From the cell containing the given text, extract its center point as (X, Y) coordinate. 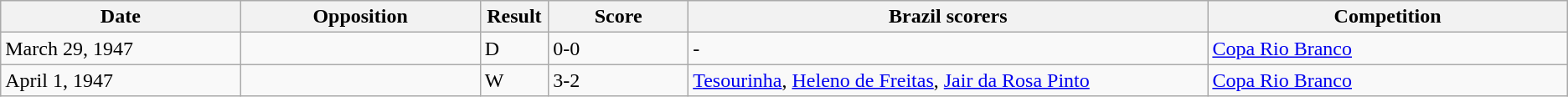
Tesourinha, Heleno de Freitas, Jair da Rosa Pinto (948, 80)
Result (514, 17)
Date (121, 17)
March 29, 1947 (121, 48)
D (514, 48)
Score (618, 17)
3-2 (618, 80)
Brazil scorers (948, 17)
- (948, 48)
0-0 (618, 48)
April 1, 1947 (121, 80)
W (514, 80)
Competition (1387, 17)
Opposition (360, 17)
